Identify which cell holds the provided text, then report its (X, Y) central coordinate. 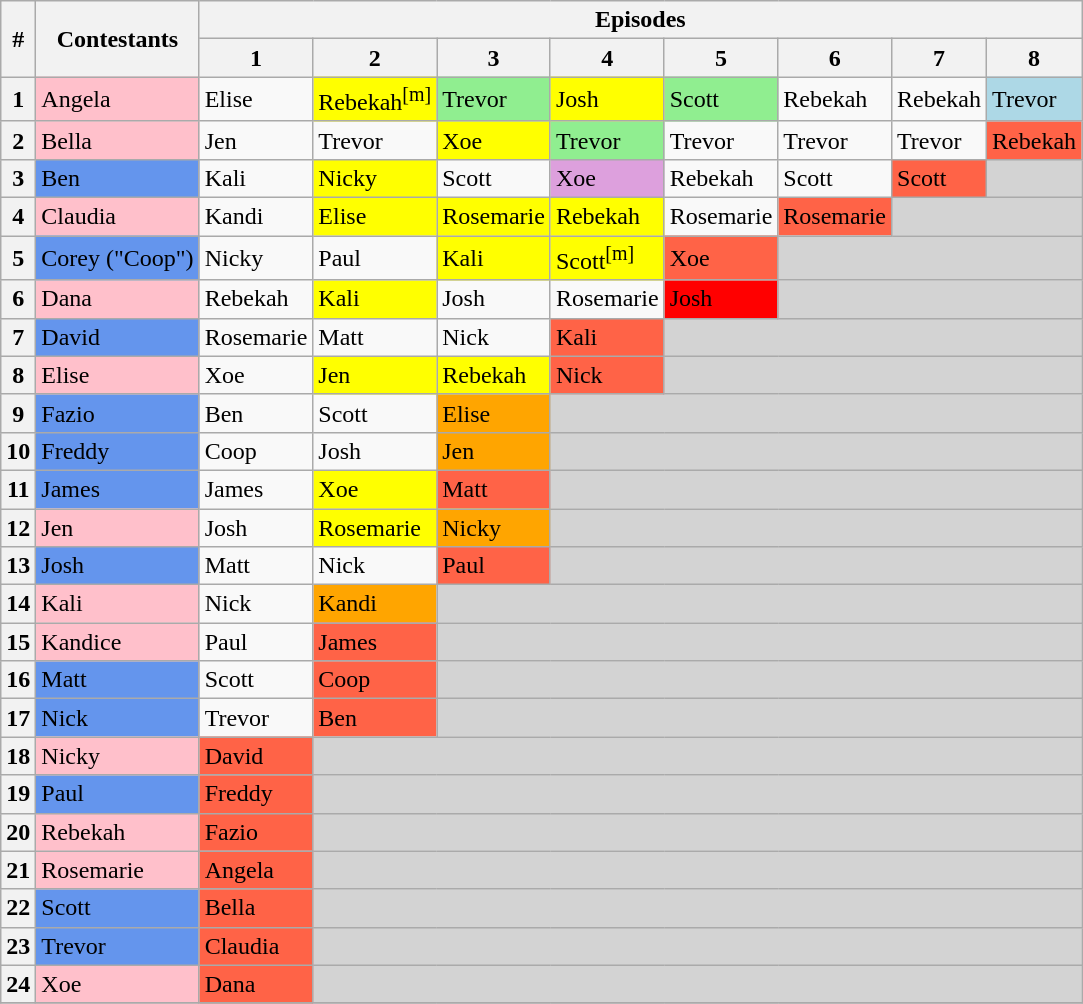
Corey ("Coop") (118, 258)
9 (18, 413)
14 (18, 604)
17 (18, 718)
Kandice (118, 642)
20 (18, 832)
Scott[m] (607, 258)
12 (18, 528)
Contestants (118, 39)
Rebekah[m] (375, 100)
15 (18, 642)
13 (18, 566)
21 (18, 870)
11 (18, 489)
18 (18, 756)
Episodes (640, 20)
23 (18, 946)
16 (18, 680)
22 (18, 908)
10 (18, 451)
19 (18, 794)
# (18, 39)
24 (18, 984)
